Return the [x, y] coordinate for the center point of the cell that contains the specified text.  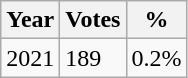
Year [30, 20]
2021 [30, 58]
Votes [93, 20]
0.2% [156, 58]
189 [93, 58]
% [156, 20]
